Output the [X, Y] coordinate of the center of the cell containing the given text.  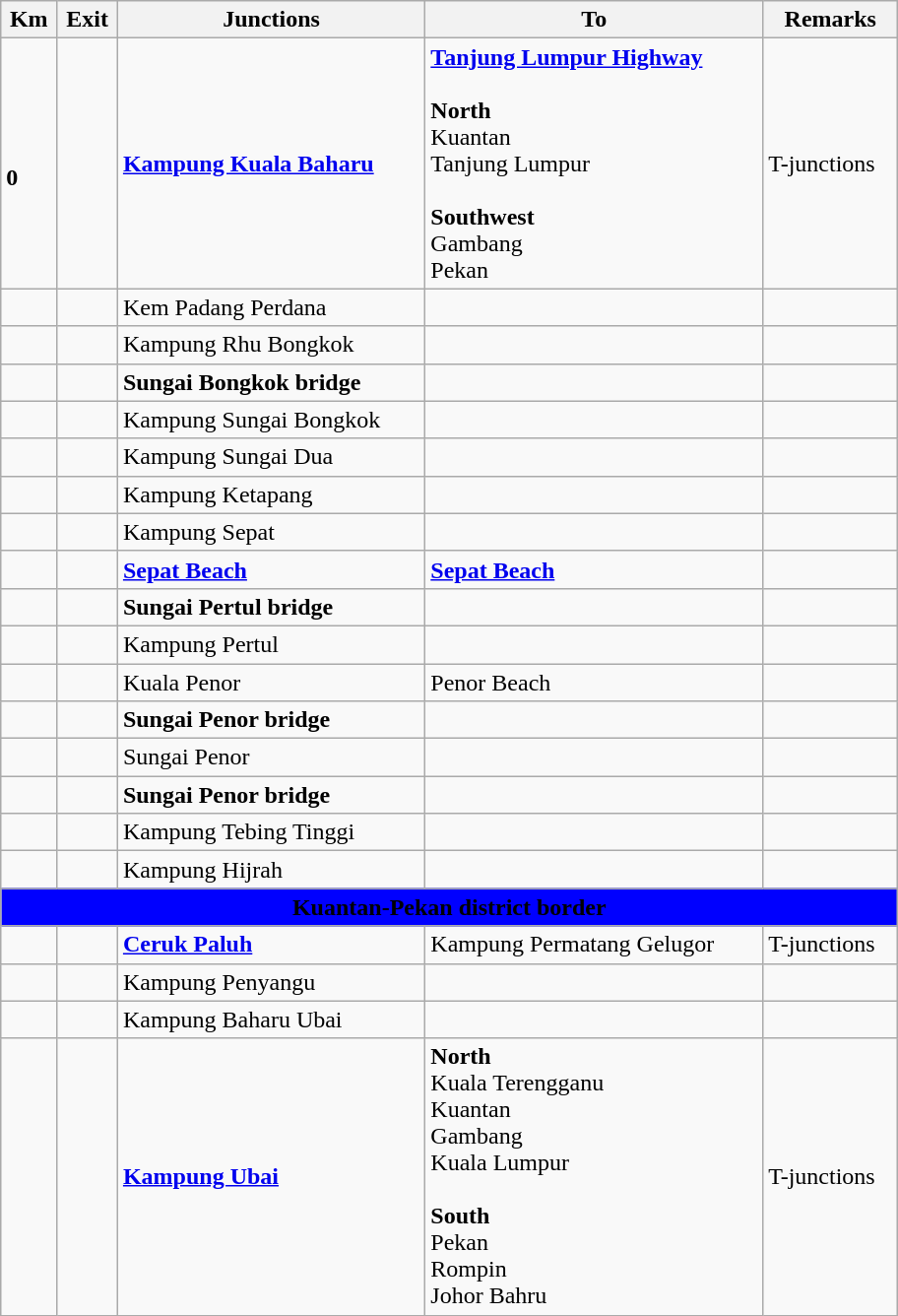
Ceruk Paluh [271, 945]
Km [30, 20]
Kampung Hijrah [271, 870]
Sungai Bongkok bridge [271, 382]
Kampung Sungai Bongkok [271, 420]
Kampung Pertul [271, 644]
Sungai Pertul bridge [271, 607]
Kuantan-Pekan district border [449, 907]
Sungai Penor [271, 757]
Remarks [831, 20]
Penor Beach [595, 683]
Kampung Baharu Ubai [271, 1020]
Exit [88, 20]
Kampung Ketapang [271, 494]
Kampung Tebing Tinggi [271, 832]
Kampung Penyangu [271, 982]
Kuala Penor [271, 683]
0 [30, 164]
Kampung Sungai Dua [271, 457]
Junctions [271, 20]
North Kuala Terengganu Kuantan Gambang Kuala LumpurSouth Pekan Rompin Johor Bahru [595, 1176]
To [595, 20]
Tanjung Lumpur HighwayNorthKuantanTanjung LumpurSouthwestGambangPekan [595, 164]
Kampung Permatang Gelugor [595, 945]
Kampung Kuala Baharu [271, 164]
Kem Padang Perdana [271, 307]
Kampung Sepat [271, 532]
Kampung Ubai [271, 1176]
Kampung Rhu Bongkok [271, 345]
